Return (X, Y) of the center of cell containing provided text 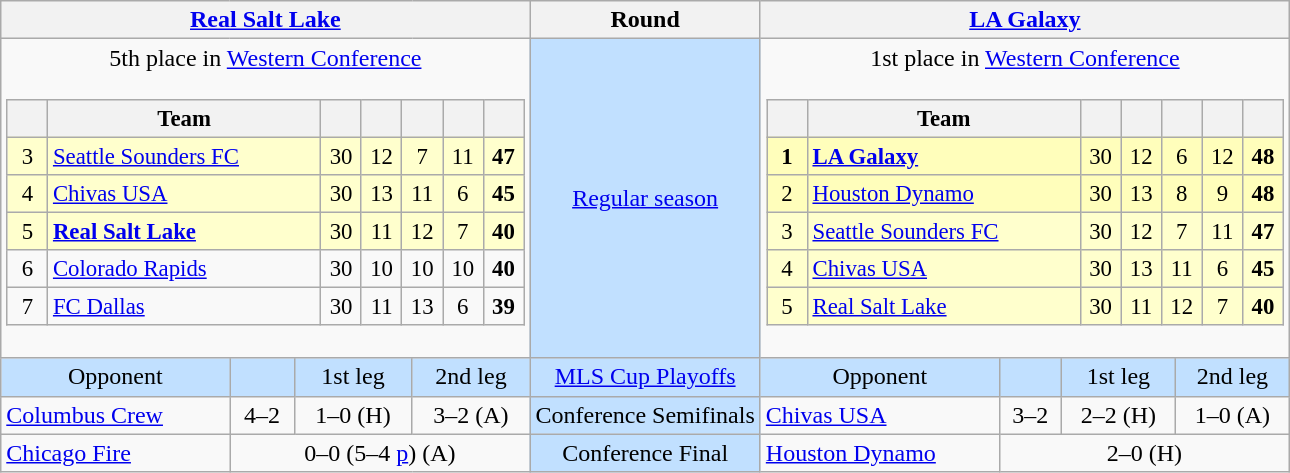
39 (504, 306)
2 (788, 193)
Conference Semifinals (645, 415)
9 (1222, 193)
3–2 (1030, 415)
Round (645, 20)
1–0 (H) (353, 415)
4–2 (262, 415)
Conference Final (645, 453)
Colorado Rapids (184, 268)
0–0 (5–4 p) (A) (380, 453)
2–0 (H) (1144, 453)
Chicago Fire (116, 453)
8 (1182, 193)
2–2 (H) (1118, 415)
Columbus Crew (116, 415)
FC Dallas (184, 306)
1 (788, 156)
MLS Cup Playoffs (645, 377)
1–0 (A) (1232, 415)
3–2 (A) (471, 415)
Regular season (645, 198)
